Locate the cell with the specified text and output its (x, y) center coordinate. 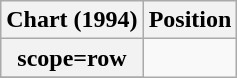
Chart (1994) (72, 20)
Position (190, 20)
scope=row (72, 58)
